Capture the cell that displays the provided text and extract its [X, Y] central coordinate. 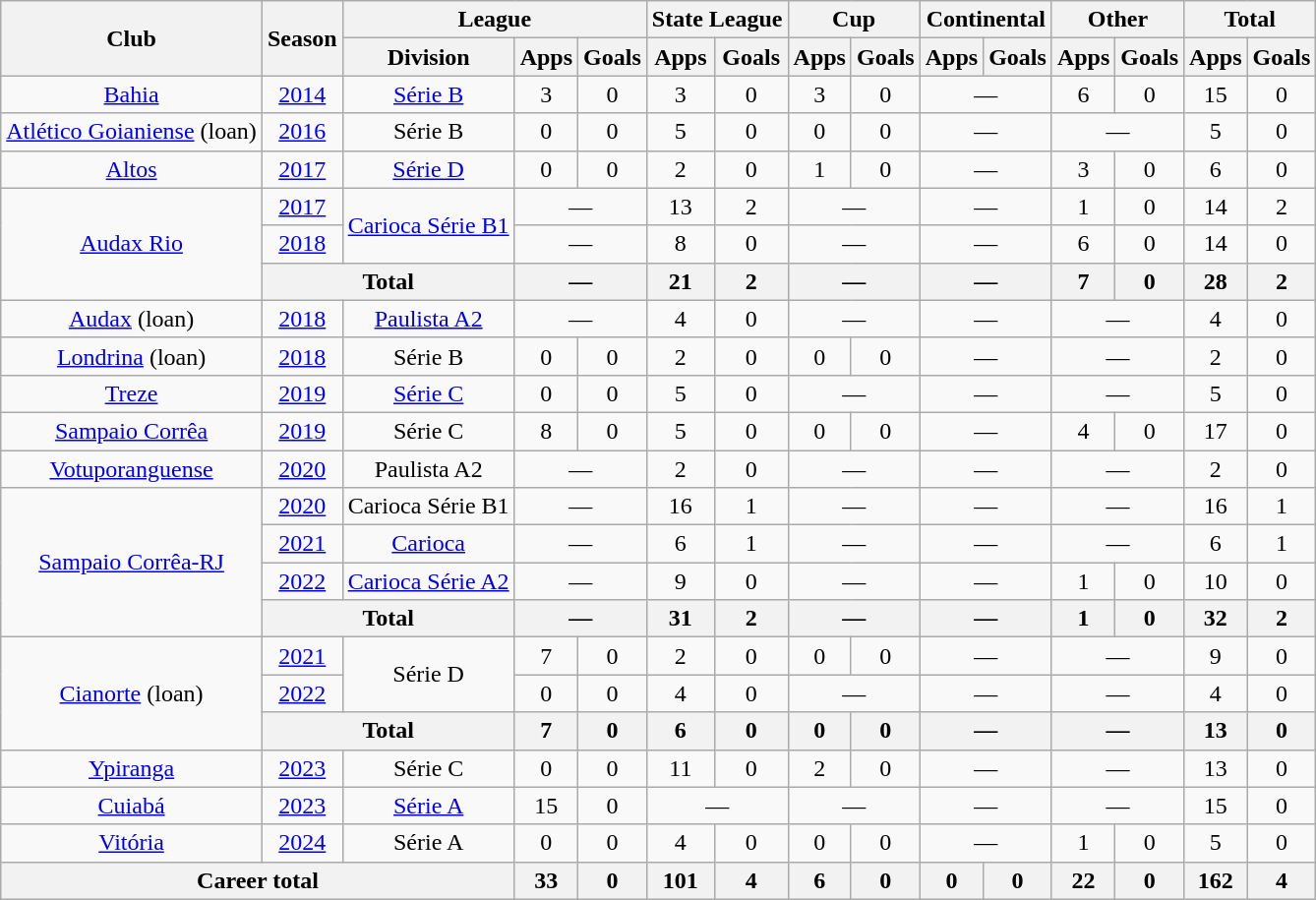
10 [1216, 581]
101 [681, 880]
Continental [986, 20]
Bahia [132, 94]
32 [1216, 619]
2024 [302, 843]
21 [681, 281]
Club [132, 38]
28 [1216, 281]
Division [429, 57]
Sampaio Corrêa-RJ [132, 563]
Carioca [429, 544]
Londrina (loan) [132, 356]
31 [681, 619]
Atlético Goianiense (loan) [132, 132]
Other [1117, 20]
33 [546, 880]
Career total [258, 880]
Sampaio Corrêa [132, 431]
22 [1083, 880]
11 [681, 768]
2014 [302, 94]
Ypiranga [132, 768]
Audax Rio [132, 244]
162 [1216, 880]
Audax (loan) [132, 319]
Votuporanguense [132, 469]
State League [717, 20]
17 [1216, 431]
Vitória [132, 843]
Altos [132, 169]
League [494, 20]
2016 [302, 132]
Carioca Série A2 [429, 581]
Cup [854, 20]
Cianorte (loan) [132, 693]
Cuiabá [132, 806]
Season [302, 38]
Treze [132, 393]
